From the cell containing the given text, extract its center point as (x, y) coordinate. 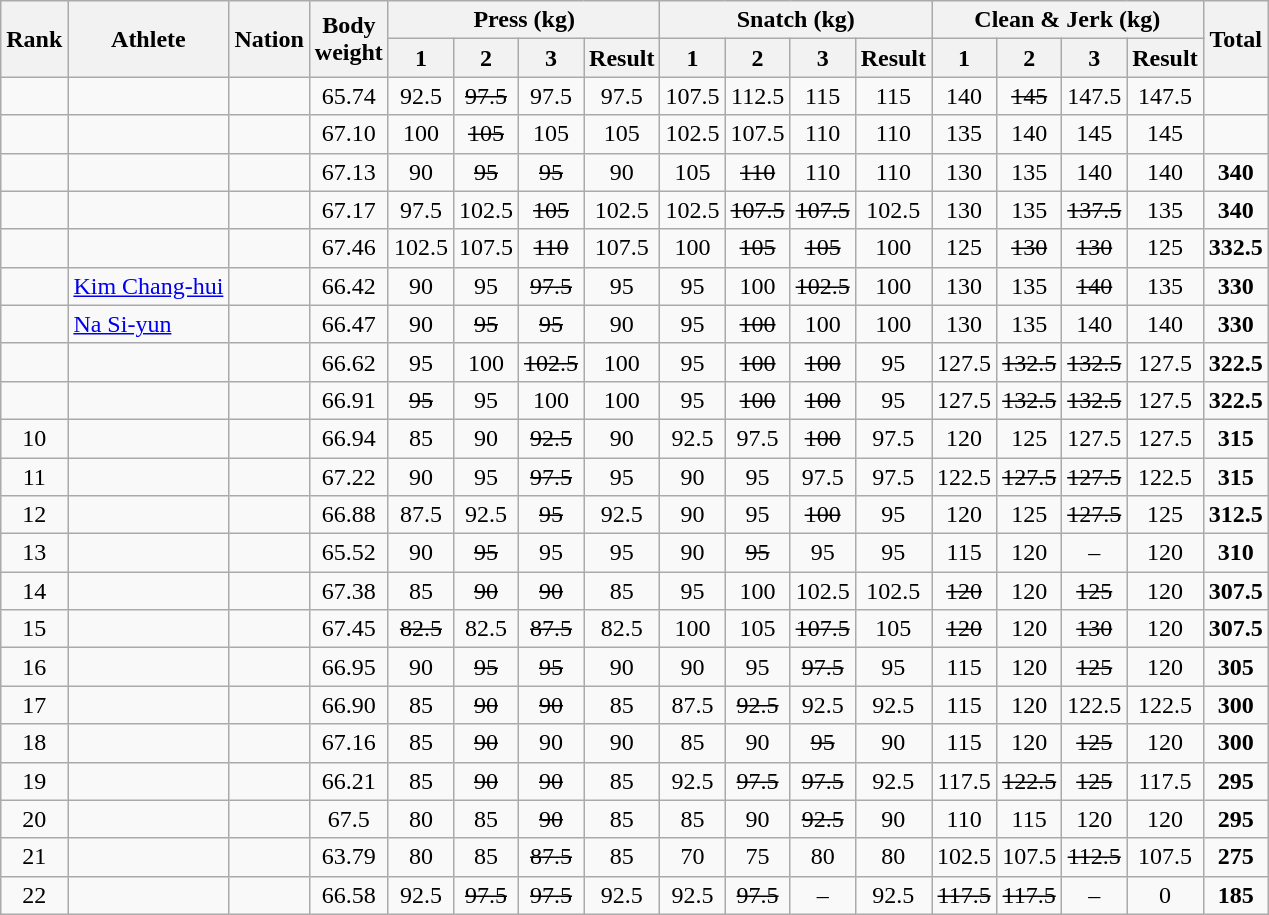
67.16 (348, 743)
67.46 (348, 248)
66.47 (348, 324)
312.5 (1236, 515)
17 (34, 705)
65.52 (348, 553)
15 (34, 629)
Kim Chang-hui (148, 286)
Nation (269, 39)
20 (34, 819)
66.42 (348, 286)
Athlete (148, 39)
66.90 (348, 705)
310 (1236, 553)
66.21 (348, 781)
Na Si-yun (148, 324)
67.13 (348, 172)
67.22 (348, 477)
66.95 (348, 667)
22 (34, 895)
67.5 (348, 819)
12 (34, 515)
16 (34, 667)
Snatch (kg) (796, 20)
67.17 (348, 210)
Press (kg) (524, 20)
Clean & Jerk (kg) (1068, 20)
0 (1165, 895)
305 (1236, 667)
67.38 (348, 591)
67.45 (348, 629)
10 (34, 438)
18 (34, 743)
185 (1236, 895)
Total (1236, 39)
Bodyweight (348, 39)
66.88 (348, 515)
67.10 (348, 134)
63.79 (348, 857)
137.5 (1094, 210)
Rank (34, 39)
13 (34, 553)
66.91 (348, 400)
70 (692, 857)
275 (1236, 857)
66.94 (348, 438)
11 (34, 477)
75 (758, 857)
65.74 (348, 96)
19 (34, 781)
21 (34, 857)
332.5 (1236, 248)
14 (34, 591)
66.62 (348, 362)
66.58 (348, 895)
